Identify which cell holds the provided text, then report its (X, Y) central coordinate. 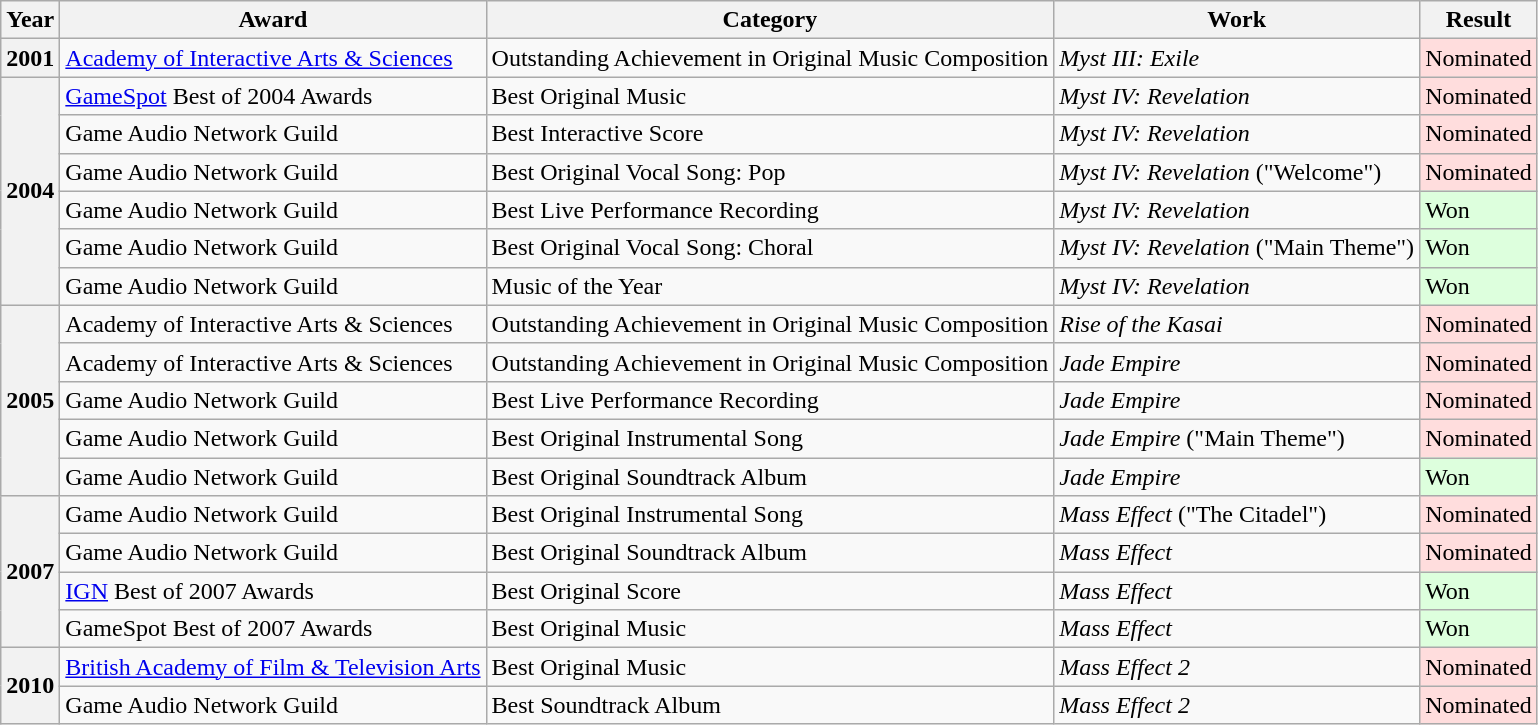
2010 (30, 686)
Myst III: Exile (1237, 58)
Music of the Year (770, 286)
Mass Effect ("The Citadel") (1237, 515)
2004 (30, 191)
2001 (30, 58)
Result (1479, 20)
Year (30, 20)
Myst IV: Revelation ("Main Theme") (1237, 248)
Award (273, 20)
2005 (30, 400)
Best Original Vocal Song: Pop (770, 172)
GameSpot Best of 2004 Awards (273, 96)
Rise of the Kasai (1237, 324)
British Academy of Film & Television Arts (273, 667)
2007 (30, 572)
Jade Empire ("Main Theme") (1237, 438)
Best Original Vocal Song: Choral (770, 248)
GameSpot Best of 2007 Awards (273, 629)
Work (1237, 20)
Best Interactive Score (770, 134)
Best Original Score (770, 591)
Best Soundtrack Album (770, 705)
IGN Best of 2007 Awards (273, 591)
Myst IV: Revelation ("Welcome") (1237, 172)
Category (770, 20)
